Pinpoint the cell where the given text exists, returning its (X, Y) midpoint coordinate. 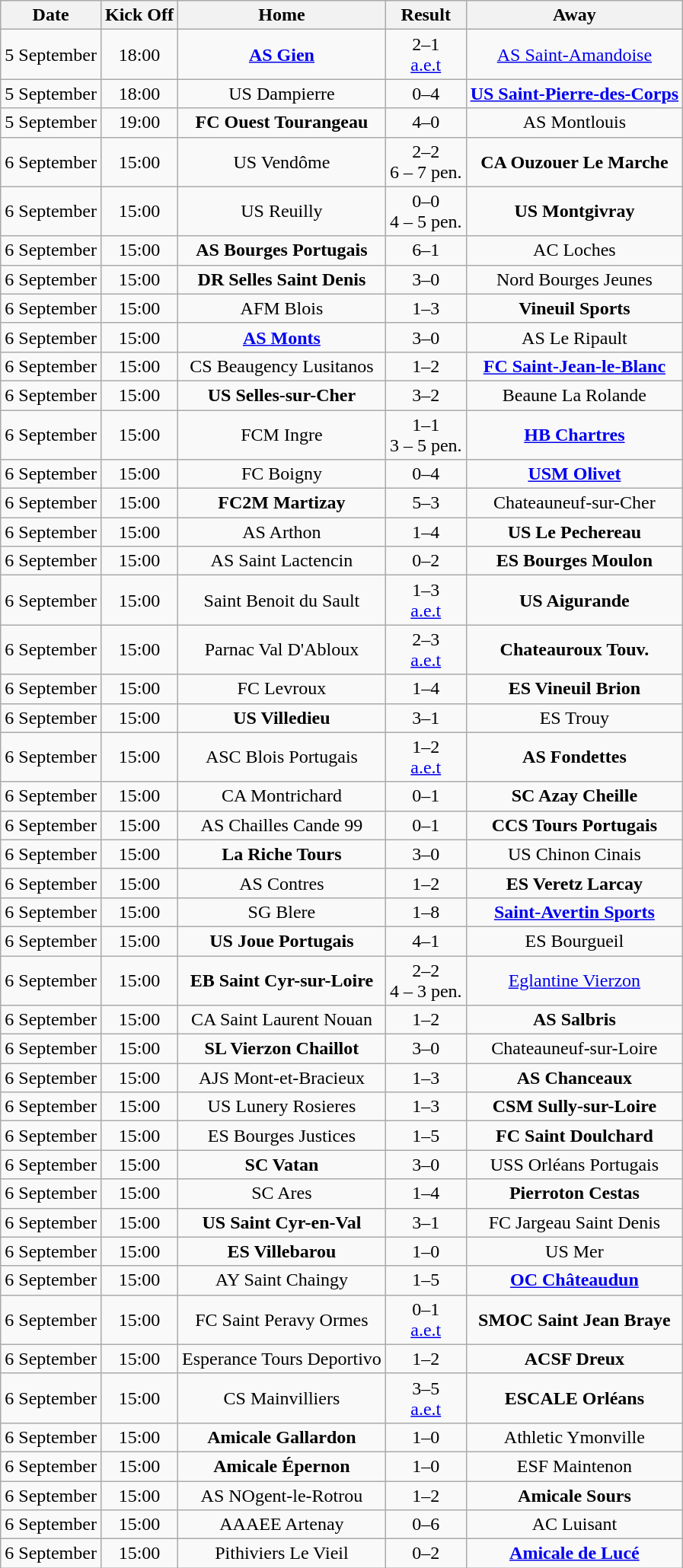
5–3 (426, 503)
Chateauroux Touv. (574, 650)
CSM Sully-sur-Loire (574, 1107)
AS Monts (282, 337)
1–1 3 – 5 pen. (426, 434)
US Saint Cyr-en-Val (282, 1222)
AS Chailles Cande 99 (282, 825)
US Chinon Cinais (574, 854)
19:00 (139, 123)
0–6 (426, 1525)
6–1 (426, 250)
AJS Mont-et-Bracieux (282, 1078)
USS Orléans Portugais (574, 1165)
US Saint-Pierre-des-Corps (574, 94)
Amicale de Lucé (574, 1554)
ES Bourges Justices (282, 1136)
AS Saint Lactencin (282, 561)
4–1 (426, 941)
OC Châteaudun (574, 1280)
ASC Blois Portugais (282, 757)
2–3 a.e.t (426, 650)
AY Saint Chaingy (282, 1280)
US Lunery Rosieres (282, 1107)
Esperance Tours Deportivo (282, 1359)
US Selles-sur-Cher (282, 395)
Kick Off (139, 15)
FCM Ingre (282, 434)
Nord Bourges Jeunes (574, 279)
SG Blere (282, 912)
ES Trouy (574, 718)
0–1 a.e.t (426, 1320)
US Villedieu (282, 718)
USM Olivet (574, 474)
Saint-Avertin Sports (574, 912)
Pierroton Cestas (574, 1194)
SC Ares (282, 1194)
US Dampierre (282, 94)
Chateauneuf-sur-Cher (574, 503)
AC Loches (574, 250)
ESF Maintenon (574, 1466)
AS Bourges Portugais (282, 250)
ES Bourgueil (574, 941)
AS Gien (282, 55)
FC Saint Peravy Ormes (282, 1320)
ES Bourges Moulon (574, 561)
CA Montrichard (282, 796)
US Montgivray (574, 212)
AS NOgent-le-Rotrou (282, 1496)
ES Veretz Larcay (574, 883)
SMOC Saint Jean Braye (574, 1320)
1–2 a.e.t (426, 757)
AS Contres (282, 883)
SC Azay Cheille (574, 796)
SL Vierzon Chaillot (282, 1049)
AFM Blois (282, 308)
CS Beaugency Lusitanos (282, 366)
CA Saint Laurent Nouan (282, 1020)
US Joue Portugais (282, 941)
ACSF Dreux (574, 1359)
Parnac Val D'Abloux (282, 650)
Date (51, 15)
Amicale Gallardon (282, 1437)
1–8 (426, 912)
AC Luisant (574, 1525)
Saint Benoit du Sault (282, 600)
EB Saint Cyr-sur-Loire (282, 980)
Pithiviers Le Vieil (282, 1554)
2–1 a.e.t (426, 55)
Amicale Sours (574, 1496)
DR Selles Saint Denis (282, 279)
FC Saint-Jean-le-Blanc (574, 366)
AS Montlouis (574, 123)
AS Saint-Amandoise (574, 55)
AAAEE Artenay (282, 1525)
AS Salbris (574, 1020)
Beaune La Rolande (574, 395)
ES Villebarou (282, 1251)
FC2M Martizay (282, 503)
ES Vineuil Brion (574, 689)
FC Saint Doulchard (574, 1136)
2–2 4 – 3 pen. (426, 980)
Away (574, 15)
CS Mainvilliers (282, 1397)
HB Chartres (574, 434)
3–2 (426, 395)
US Aigurande (574, 600)
CA Ouzouer Le Marche (574, 161)
2–2 6 – 7 pen. (426, 161)
US Reuilly (282, 212)
Chateauneuf-sur-Loire (574, 1049)
AS Arthon (282, 532)
US Mer (574, 1251)
FC Boigny (282, 474)
SC Vatan (282, 1165)
AS Le Ripault (574, 337)
1–3 a.e.t (426, 600)
CCS Tours Portugais (574, 825)
AS Chanceaux (574, 1078)
Result (426, 15)
Athletic Ymonville (574, 1437)
La Riche Tours (282, 854)
FC Levroux (282, 689)
0–0 4 – 5 pen. (426, 212)
Home (282, 15)
AS Fondettes (574, 757)
ESCALE Orléans (574, 1397)
Eglantine Vierzon (574, 980)
US Vendôme (282, 161)
Amicale Épernon (282, 1466)
4–0 (426, 123)
FC Jargeau Saint Denis (574, 1222)
FC Ouest Tourangeau (282, 123)
Vineuil Sports (574, 308)
3–5 a.e.t (426, 1397)
US Le Pechereau (574, 532)
